Return the [x, y] coordinate for the center point of the cell that contains the specified text.  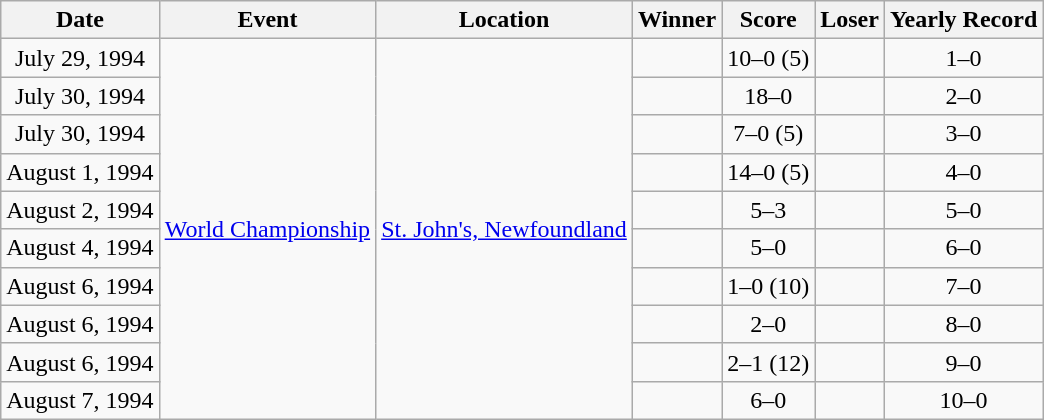
18–0 [768, 96]
Score [768, 20]
2–1 (12) [768, 362]
St. John's, Newfoundland [504, 230]
4–0 [963, 172]
7–0 (5) [768, 134]
Yearly Record [963, 20]
8–0 [963, 324]
World Championship [267, 230]
August 4, 1994 [80, 248]
3–0 [963, 134]
August 2, 1994 [80, 210]
Date [80, 20]
10–0 [963, 400]
Loser [850, 20]
1–0 (10) [768, 286]
July 29, 1994 [80, 58]
Event [267, 20]
1–0 [963, 58]
7–0 [963, 286]
August 7, 1994 [80, 400]
9–0 [963, 362]
Winner [676, 20]
5–3 [768, 210]
August 1, 1994 [80, 172]
10–0 (5) [768, 58]
14–0 (5) [768, 172]
Location [504, 20]
